Detect which cell encompasses the target text, then output its [X, Y] center coordinate. 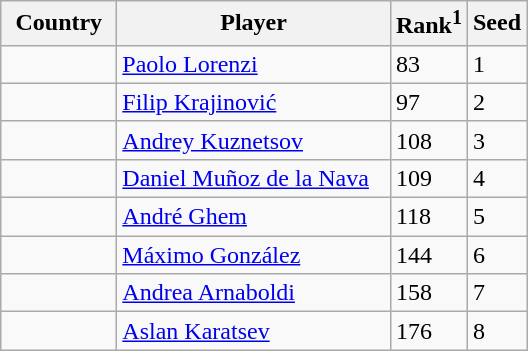
Country [59, 24]
Andrey Kuznetsov [254, 140]
1 [496, 64]
André Ghem [254, 217]
Filip Krajinović [254, 102]
118 [428, 217]
4 [496, 178]
Aslan Karatsev [254, 331]
8 [496, 331]
144 [428, 255]
Andrea Arnaboldi [254, 293]
Paolo Lorenzi [254, 64]
7 [496, 293]
Daniel Muñoz de la Nava [254, 178]
97 [428, 102]
109 [428, 178]
Player [254, 24]
Seed [496, 24]
3 [496, 140]
176 [428, 331]
2 [496, 102]
Rank1 [428, 24]
5 [496, 217]
158 [428, 293]
Máximo González [254, 255]
83 [428, 64]
6 [496, 255]
108 [428, 140]
